Output the (X, Y) coordinate of the center of the cell containing the given text.  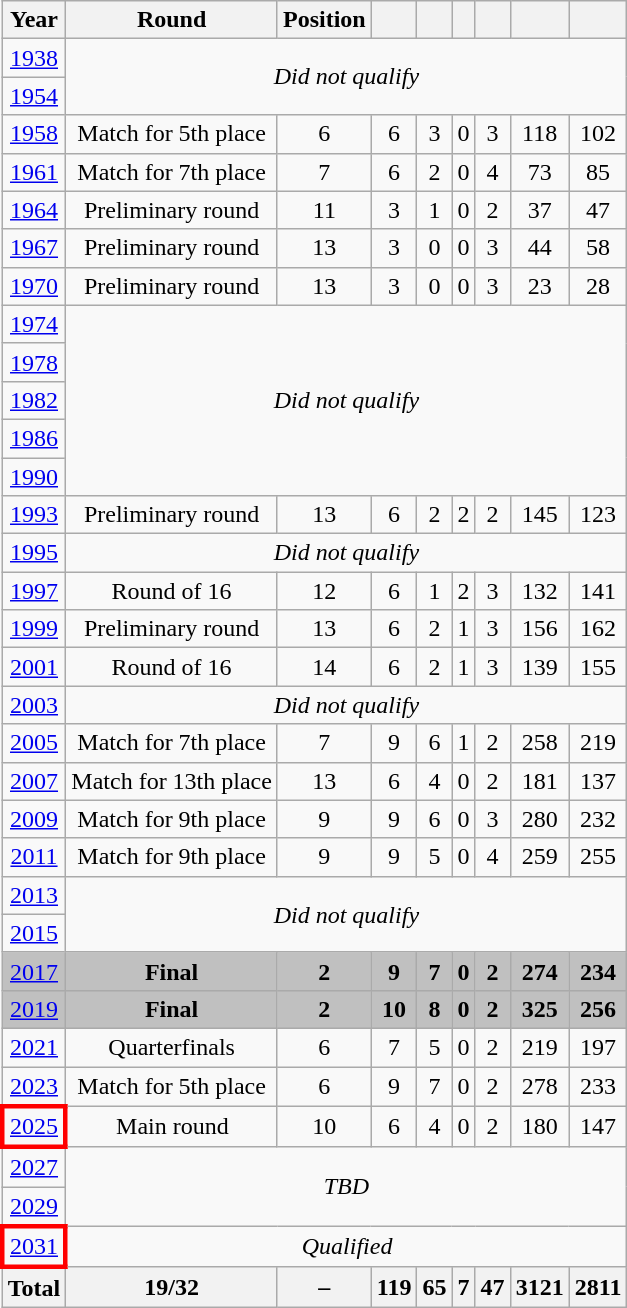
256 (598, 1009)
44 (540, 248)
2811 (598, 1287)
Round (172, 20)
1958 (34, 134)
73 (540, 172)
23 (540, 286)
139 (540, 667)
1993 (34, 515)
– (324, 1287)
1990 (34, 477)
180 (540, 1126)
28 (598, 286)
278 (540, 1086)
2013 (34, 895)
2011 (34, 857)
232 (598, 819)
123 (598, 515)
2003 (34, 705)
2021 (34, 1047)
19/32 (172, 1287)
1995 (34, 553)
2005 (34, 743)
12 (324, 591)
1974 (34, 324)
85 (598, 172)
147 (598, 1126)
141 (598, 591)
1967 (34, 248)
2025 (34, 1126)
2027 (34, 1167)
1978 (34, 362)
1964 (34, 210)
8 (434, 1009)
1961 (34, 172)
233 (598, 1086)
274 (540, 971)
325 (540, 1009)
Main round (172, 1126)
1999 (34, 629)
14 (324, 667)
1997 (34, 591)
Qualified (346, 1246)
181 (540, 781)
Total (34, 1287)
197 (598, 1047)
1982 (34, 400)
119 (394, 1287)
155 (598, 667)
132 (540, 591)
145 (540, 515)
65 (434, 1287)
37 (540, 210)
2017 (34, 971)
2023 (34, 1086)
Quarterfinals (172, 1047)
2015 (34, 933)
Match for 13th place (172, 781)
2029 (34, 1207)
11 (324, 210)
1986 (34, 438)
58 (598, 248)
156 (540, 629)
259 (540, 857)
137 (598, 781)
118 (540, 134)
TBD (346, 1186)
2001 (34, 667)
2019 (34, 1009)
280 (540, 819)
1954 (34, 96)
Year (34, 20)
162 (598, 629)
255 (598, 857)
1970 (34, 286)
258 (540, 743)
234 (598, 971)
Position (324, 20)
2031 (34, 1246)
102 (598, 134)
1938 (34, 58)
3121 (540, 1287)
2009 (34, 819)
2007 (34, 781)
